For the text-containing cell, return its midpoint in [x, y] coordinate format. 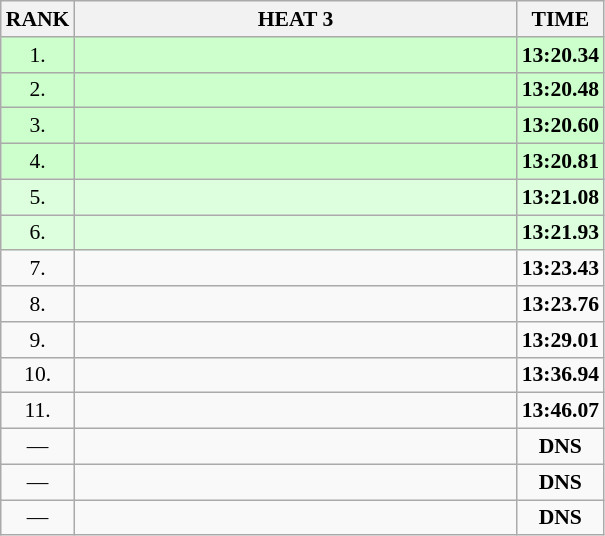
13:20.34 [560, 55]
6. [38, 233]
13:36.94 [560, 375]
HEAT 3 [295, 19]
13:23.76 [560, 304]
7. [38, 269]
13:21.08 [560, 197]
8. [38, 304]
11. [38, 411]
13:20.48 [560, 90]
RANK [38, 19]
5. [38, 197]
13:21.93 [560, 233]
3. [38, 126]
13:20.81 [560, 162]
13:29.01 [560, 340]
TIME [560, 19]
2. [38, 90]
9. [38, 340]
13:23.43 [560, 269]
13:20.60 [560, 126]
4. [38, 162]
1. [38, 55]
13:46.07 [560, 411]
10. [38, 375]
